Output the (X, Y) coordinate of the center of the cell containing the given text.  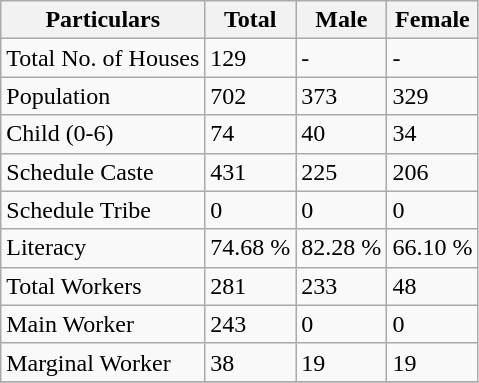
38 (250, 362)
373 (342, 96)
Male (342, 20)
225 (342, 172)
34 (432, 134)
Schedule Tribe (103, 210)
48 (432, 286)
82.28 % (342, 248)
Literacy (103, 248)
329 (432, 96)
Child (0-6) (103, 134)
206 (432, 172)
Population (103, 96)
Marginal Worker (103, 362)
Total Workers (103, 286)
40 (342, 134)
74.68 % (250, 248)
233 (342, 286)
129 (250, 58)
74 (250, 134)
431 (250, 172)
Main Worker (103, 324)
Total No. of Houses (103, 58)
Total (250, 20)
66.10 % (432, 248)
243 (250, 324)
702 (250, 96)
281 (250, 286)
Schedule Caste (103, 172)
Particulars (103, 20)
Female (432, 20)
